Determine the (X, Y) coordinate at the center of the cell enclosing the given text.  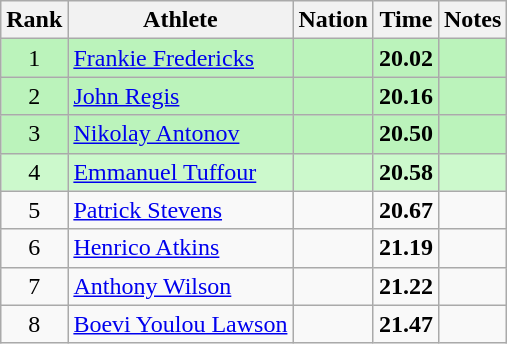
21.22 (406, 286)
20.02 (406, 58)
Athlete (180, 20)
8 (34, 324)
20.16 (406, 96)
20.67 (406, 210)
Rank (34, 20)
Boevi Youlou Lawson (180, 324)
20.50 (406, 134)
Henrico Atkins (180, 248)
2 (34, 96)
Emmanuel Tuffour (180, 172)
Frankie Fredericks (180, 58)
6 (34, 248)
John Regis (180, 96)
5 (34, 210)
1 (34, 58)
3 (34, 134)
Patrick Stevens (180, 210)
4 (34, 172)
21.19 (406, 248)
Nikolay Antonov (180, 134)
Notes (472, 20)
20.58 (406, 172)
Anthony Wilson (180, 286)
Time (406, 20)
Nation (333, 20)
7 (34, 286)
21.47 (406, 324)
